Identify which cell holds the provided text, then report its [x, y] central coordinate. 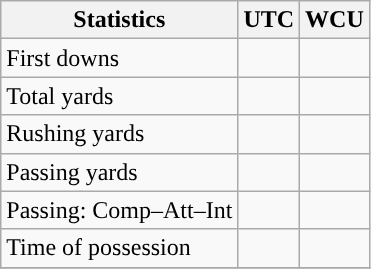
WCU [335, 20]
Passing yards [120, 172]
Time of possession [120, 248]
Passing: Comp–Att–Int [120, 210]
Statistics [120, 20]
UTC [269, 20]
Total yards [120, 96]
Rushing yards [120, 134]
First downs [120, 58]
